Determine the (X, Y) coordinate at the center of the cell enclosing the given text.  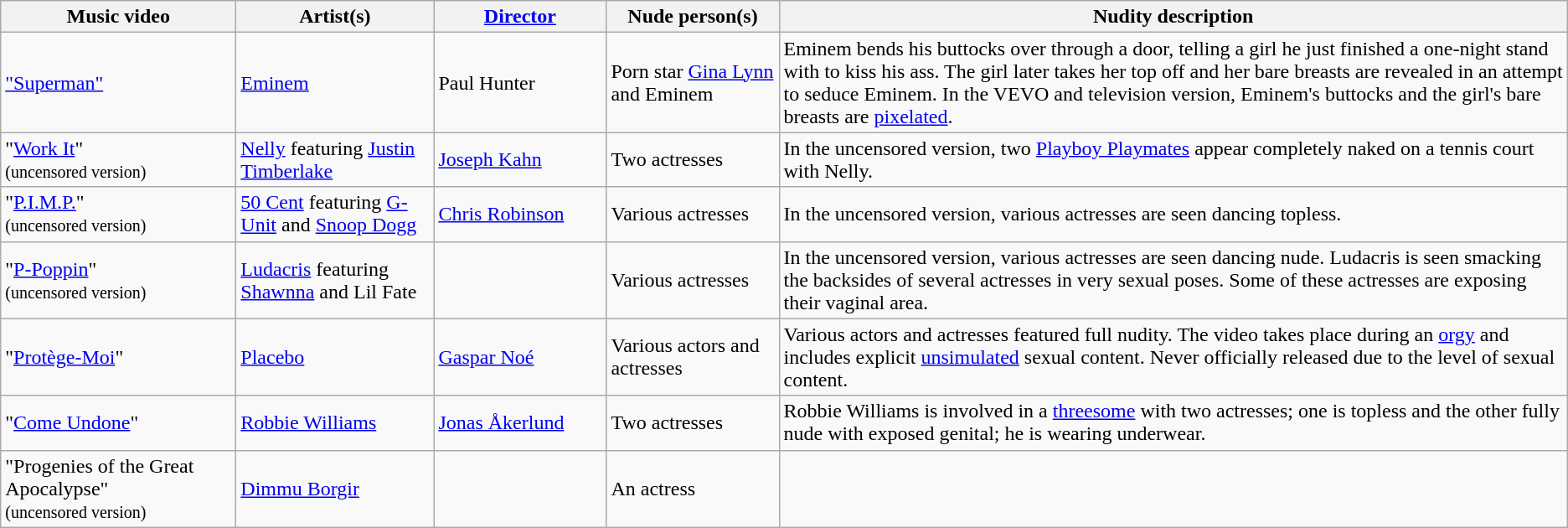
In the uncensored version, various actresses are seen dancing topless. (1173, 215)
Porn star Gina Lynn and Eminem (693, 82)
50 Cent featuring G-Unit and Snoop Dogg (335, 215)
Gaspar Noé (520, 357)
Nudity description (1173, 17)
Music video (119, 17)
"P-Poppin" (uncensored version) (119, 280)
Various actors and actresses (693, 357)
Jonas Åkerlund (520, 422)
Robbie Williams is involved in a threesome with two actresses; one is topless and the other fully nude with exposed genital; he is wearing underwear. (1173, 422)
Nelly featuring Justin Timberlake (335, 159)
An actress (693, 489)
In the uncensored version, two Playboy Playmates appear completely naked on a tennis court with Nelly. (1173, 159)
Eminem (335, 82)
Dimmu Borgir (335, 489)
"Protège-Moi" (119, 357)
Chris Robinson (520, 215)
Artist(s) (335, 17)
"Superman" (119, 82)
Ludacris featuring Shawnna and Lil Fate (335, 280)
"Progenies of the Great Apocalypse" (uncensored version) (119, 489)
"Work It" (uncensored version) (119, 159)
Paul Hunter (520, 82)
Robbie Williams (335, 422)
"P.I.M.P." (uncensored version) (119, 215)
Nude person(s) (693, 17)
"Come Undone" (119, 422)
Director (520, 17)
Placebo (335, 357)
Joseph Kahn (520, 159)
